Capture the cell that displays the provided text and extract its (X, Y) central coordinate. 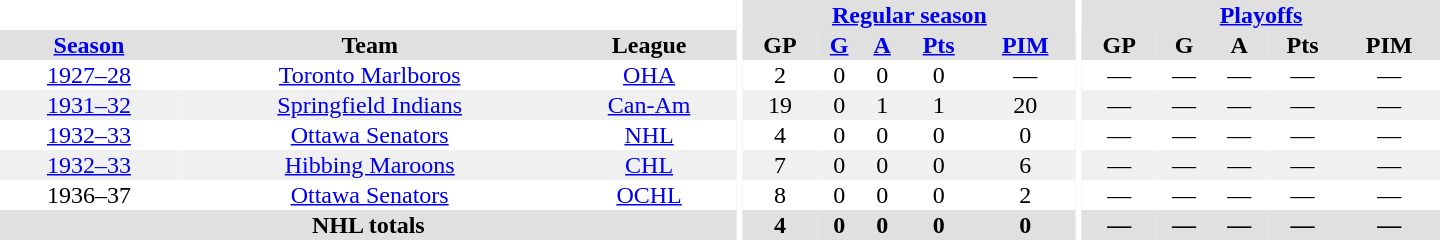
20 (1025, 105)
OCHL (650, 195)
Hibbing Maroons (370, 165)
Playoffs (1261, 15)
Season (89, 45)
8 (780, 195)
7 (780, 165)
1931–32 (89, 105)
Can-Am (650, 105)
Toronto Marlboros (370, 75)
Team (370, 45)
Regular season (910, 15)
Springfield Indians (370, 105)
League (650, 45)
NHL (650, 135)
NHL totals (368, 225)
1927–28 (89, 75)
CHL (650, 165)
6 (1025, 165)
1936–37 (89, 195)
19 (780, 105)
OHA (650, 75)
